Return the (x, y) coordinate for the center point of the cell that contains the specified text.  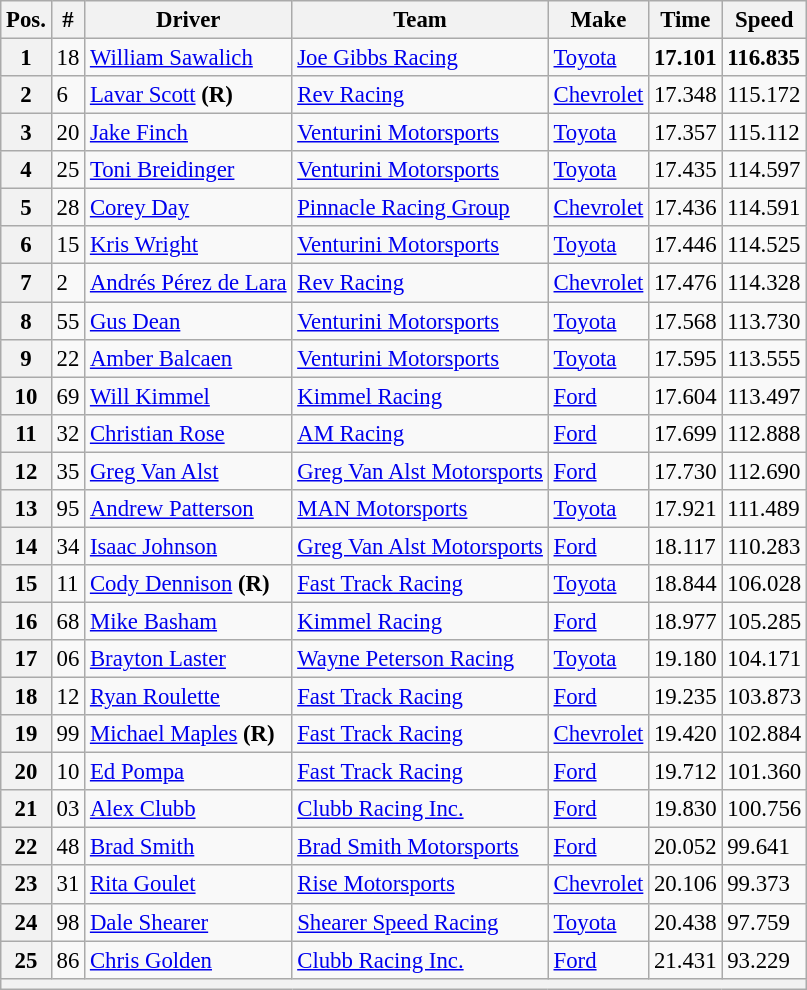
105.285 (764, 621)
112.888 (764, 433)
17.595 (686, 358)
Toni Breidinger (188, 170)
19.712 (686, 772)
114.597 (764, 170)
99 (68, 734)
20.438 (686, 922)
32 (68, 433)
115.172 (764, 95)
17.604 (686, 396)
19.180 (686, 659)
Pos. (26, 20)
Gus Dean (188, 321)
Mike Basham (188, 621)
Team (420, 20)
Kris Wright (188, 245)
Greg Van Alst (188, 471)
Brad Smith Motorsports (420, 847)
Cody Dennison (R) (188, 584)
Isaac Johnson (188, 546)
20.052 (686, 847)
21.431 (686, 960)
Andrés Pérez de Lara (188, 283)
19.830 (686, 809)
99.373 (764, 885)
Will Kimmel (188, 396)
17 (26, 659)
17.476 (686, 283)
19.235 (686, 697)
1 (26, 58)
31 (68, 885)
17.568 (686, 321)
28 (68, 208)
112.690 (764, 471)
113.497 (764, 396)
8 (26, 321)
110.283 (764, 546)
17.436 (686, 208)
19 (26, 734)
MAN Motorsports (420, 509)
William Sawalich (188, 58)
Driver (188, 20)
34 (68, 546)
Christian Rose (188, 433)
7 (26, 283)
114.591 (764, 208)
Lavar Scott (R) (188, 95)
Speed (764, 20)
114.328 (764, 283)
24 (26, 922)
17.446 (686, 245)
95 (68, 509)
115.112 (764, 133)
23 (26, 885)
68 (68, 621)
116.835 (764, 58)
Andrew Patterson (188, 509)
103.873 (764, 697)
18.117 (686, 546)
19.420 (686, 734)
17.435 (686, 170)
113.730 (764, 321)
16 (26, 621)
106.028 (764, 584)
17.730 (686, 471)
69 (68, 396)
114.525 (764, 245)
Joe Gibbs Racing (420, 58)
18.844 (686, 584)
Pinnacle Racing Group (420, 208)
# (68, 20)
104.171 (764, 659)
98 (68, 922)
Chris Golden (188, 960)
113.555 (764, 358)
18.977 (686, 621)
Alex Clubb (188, 809)
17.699 (686, 433)
Jake Finch (188, 133)
48 (68, 847)
86 (68, 960)
Wayne Peterson Racing (420, 659)
Rise Motorsports (420, 885)
Shearer Speed Racing (420, 922)
35 (68, 471)
17.357 (686, 133)
Make (598, 20)
101.360 (764, 772)
03 (68, 809)
100.756 (764, 809)
Michael Maples (R) (188, 734)
99.641 (764, 847)
06 (68, 659)
14 (26, 546)
21 (26, 809)
55 (68, 321)
102.884 (764, 734)
17.921 (686, 509)
Ed Pompa (188, 772)
9 (26, 358)
AM Racing (420, 433)
17.348 (686, 95)
93.229 (764, 960)
Time (686, 20)
Dale Shearer (188, 922)
Corey Day (188, 208)
Ryan Roulette (188, 697)
Rita Goulet (188, 885)
4 (26, 170)
Amber Balcaen (188, 358)
Brayton Laster (188, 659)
17.101 (686, 58)
97.759 (764, 922)
5 (26, 208)
20.106 (686, 885)
3 (26, 133)
13 (26, 509)
Brad Smith (188, 847)
111.489 (764, 509)
